Return [X, Y] of the center of cell containing provided text 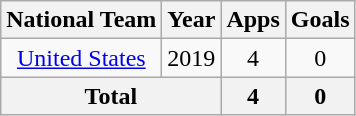
Apps [253, 20]
Goals [320, 20]
2019 [192, 58]
National Team [82, 20]
Total [111, 96]
Year [192, 20]
United States [82, 58]
